Return [x, y] of the center of cell containing provided text 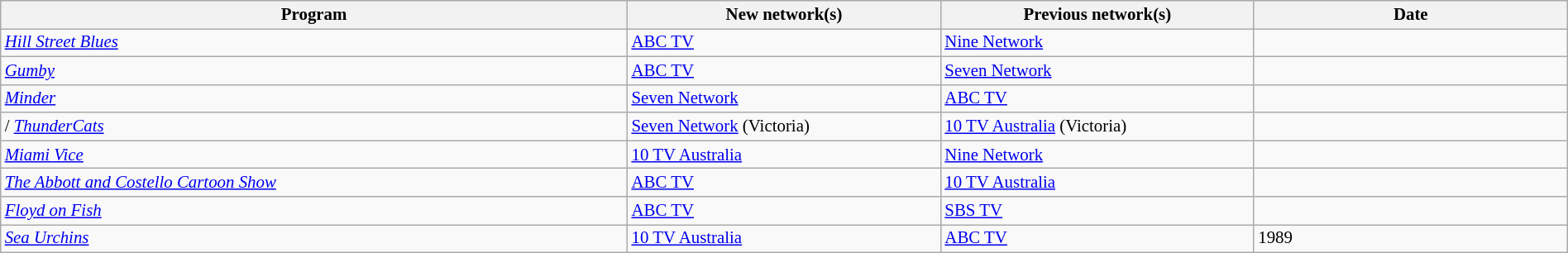
SBS TV [1097, 211]
1989 [1411, 238]
Sea Urchins [314, 238]
Miami Vice [314, 155]
The Abbott and Costello Cartoon Show [314, 183]
New network(s) [784, 15]
Gumby [314, 70]
Floyd on Fish [314, 211]
Seven Network (Victoria) [784, 126]
Previous network(s) [1097, 15]
Program [314, 15]
10 TV Australia (Victoria) [1097, 126]
/ ThunderCats [314, 126]
Minder [314, 98]
Hill Street Blues [314, 42]
Date [1411, 15]
